Capture the cell that displays the provided text and extract its [X, Y] central coordinate. 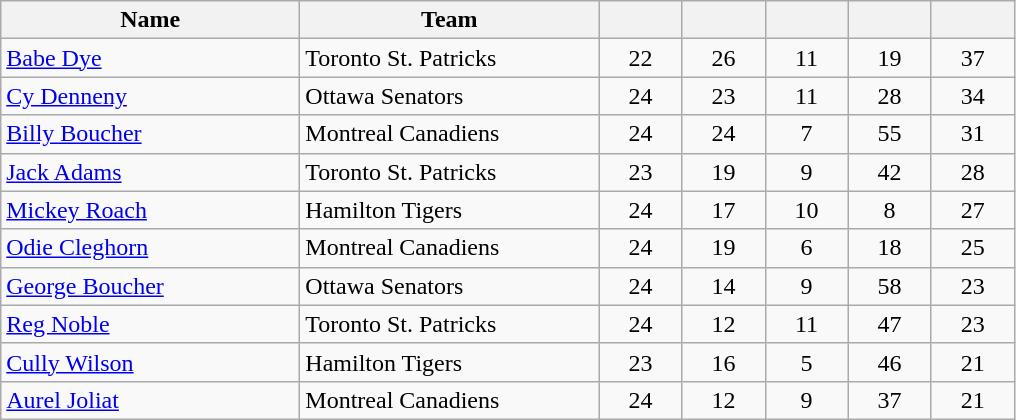
7 [806, 134]
55 [890, 134]
22 [640, 58]
58 [890, 286]
8 [890, 210]
10 [806, 210]
16 [724, 362]
31 [972, 134]
Name [150, 20]
Reg Noble [150, 324]
Babe Dye [150, 58]
34 [972, 96]
Odie Cleghorn [150, 248]
14 [724, 286]
Jack Adams [150, 172]
Billy Boucher [150, 134]
Team [450, 20]
18 [890, 248]
Mickey Roach [150, 210]
6 [806, 248]
Aurel Joliat [150, 400]
Cully Wilson [150, 362]
26 [724, 58]
George Boucher [150, 286]
42 [890, 172]
Cy Denneny [150, 96]
47 [890, 324]
25 [972, 248]
46 [890, 362]
5 [806, 362]
27 [972, 210]
17 [724, 210]
